Scan for the cell matching the given text and deliver its (x, y) coordinate at center. 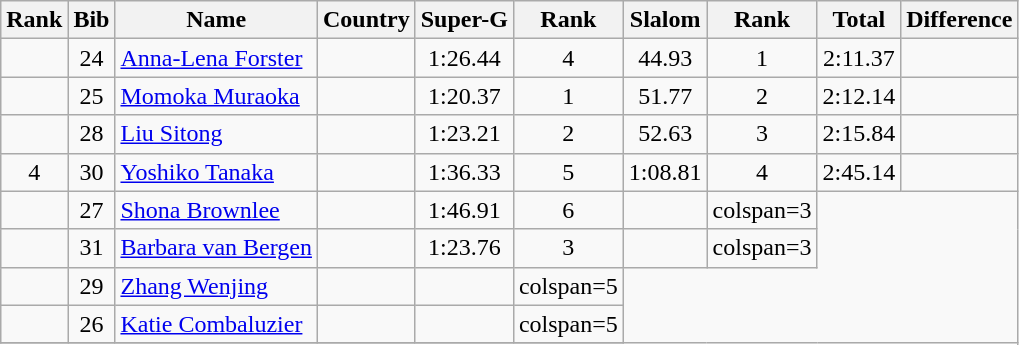
29 (92, 286)
2:45.14 (859, 172)
1:46.91 (464, 210)
2:15.84 (859, 134)
27 (92, 210)
30 (92, 172)
1:23.21 (464, 134)
2:12.14 (859, 96)
Momoka Muraoka (216, 96)
5 (568, 172)
Bib (92, 20)
26 (92, 324)
Total (859, 20)
1:36.33 (464, 172)
Difference (960, 20)
51.77 (665, 96)
Katie Combaluzier (216, 324)
Slalom (665, 20)
1:20.37 (464, 96)
Country (366, 20)
1:08.81 (665, 172)
Super-G (464, 20)
Barbara van Bergen (216, 248)
Anna-Lena Forster (216, 58)
24 (92, 58)
52.63 (665, 134)
Name (216, 20)
1:26.44 (464, 58)
28 (92, 134)
6 (568, 210)
25 (92, 96)
Shona Brownlee (216, 210)
31 (92, 248)
Yoshiko Tanaka (216, 172)
Liu Sitong (216, 134)
Zhang Wenjing (216, 286)
2:11.37 (859, 58)
44.93 (665, 58)
1:23.76 (464, 248)
